For the text-containing cell, return its midpoint in (X, Y) coordinate format. 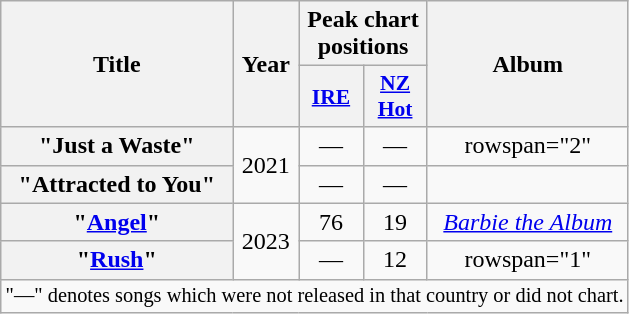
"Rush" (117, 260)
12 (395, 260)
Barbie the Album (528, 222)
Peak chart positions (363, 34)
"Attracted to You" (117, 184)
rowspan="2" (528, 146)
"Angel" (117, 222)
2021 (266, 165)
Year (266, 64)
2023 (266, 241)
NZHot (395, 96)
Title (117, 64)
19 (395, 222)
IRE (331, 96)
Album (528, 64)
rowspan="1" (528, 260)
"Just a Waste" (117, 146)
"—" denotes songs which were not released in that country or did not chart. (315, 296)
76 (331, 222)
